Pinpoint the cell where the given text exists, returning its (X, Y) midpoint coordinate. 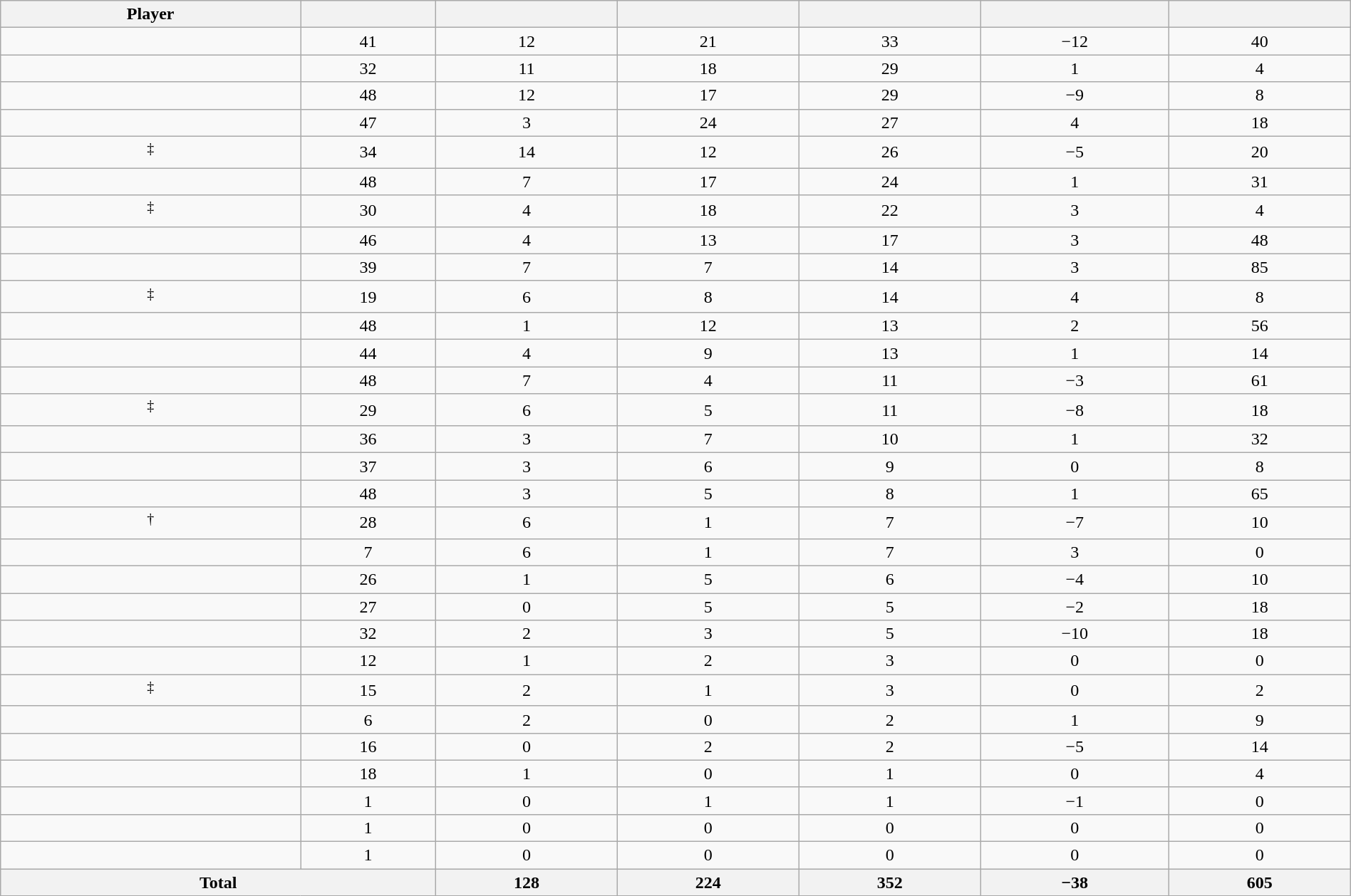
128 (527, 882)
352 (889, 882)
−4 (1075, 579)
40 (1260, 41)
37 (368, 467)
16 (368, 746)
Player (151, 14)
65 (1260, 494)
−10 (1075, 634)
46 (368, 240)
39 (368, 267)
44 (368, 353)
34 (368, 152)
30 (368, 211)
605 (1260, 882)
−2 (1075, 607)
19 (368, 296)
47 (368, 123)
20 (1260, 152)
−3 (1075, 380)
−1 (1075, 801)
Total (218, 882)
36 (368, 439)
−38 (1075, 882)
−8 (1075, 410)
41 (368, 41)
85 (1260, 267)
−9 (1075, 95)
56 (1260, 326)
21 (708, 41)
224 (708, 882)
61 (1260, 380)
† (151, 523)
15 (368, 691)
22 (889, 211)
33 (889, 41)
31 (1260, 182)
28 (368, 523)
−7 (1075, 523)
−12 (1075, 41)
